Scan for the cell matching the given text and deliver its (x, y) coordinate at center. 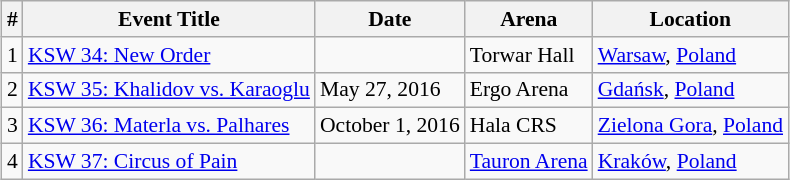
Arena (529, 19)
Zielona Gora, Poland (690, 126)
Location (690, 19)
Kraków, Poland (690, 162)
Torwar Hall (529, 55)
# (12, 19)
Ergo Arena (529, 90)
Date (390, 19)
October 1, 2016 (390, 126)
2 (12, 90)
Gdańsk, Poland (690, 90)
3 (12, 126)
Tauron Arena (529, 162)
Event Title (169, 19)
KSW 37: Circus of Pain (169, 162)
4 (12, 162)
Hala CRS (529, 126)
Warsaw, Poland (690, 55)
KSW 35: Khalidov vs. Karaoglu (169, 90)
May 27, 2016 (390, 90)
KSW 34: New Order (169, 55)
KSW 36: Materla vs. Palhares (169, 126)
1 (12, 55)
